Capture the cell that displays the provided text and extract its (x, y) central coordinate. 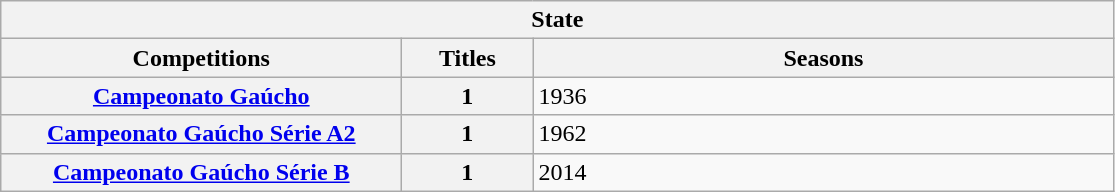
2014 (824, 172)
State (558, 20)
1936 (824, 96)
1962 (824, 134)
Campeonato Gaúcho Série A2 (202, 134)
Competitions (202, 58)
Titles (468, 58)
Seasons (824, 58)
Campeonato Gaúcho Série B (202, 172)
Campeonato Gaúcho (202, 96)
